Search for the cell housing the specified text and yield its [x, y] center coordinate. 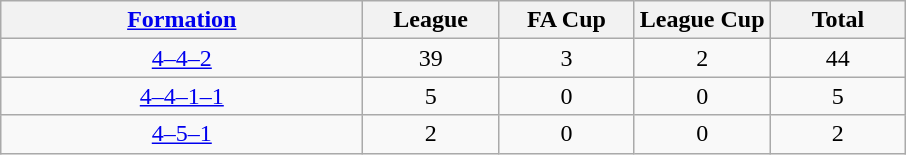
Formation [182, 20]
4–4–2 [182, 58]
Total [838, 20]
League [431, 20]
3 [567, 58]
44 [838, 58]
League Cup [702, 20]
FA Cup [567, 20]
4–5–1 [182, 134]
39 [431, 58]
4–4–1–1 [182, 96]
